Detect which cell encompasses the target text, then output its (x, y) center coordinate. 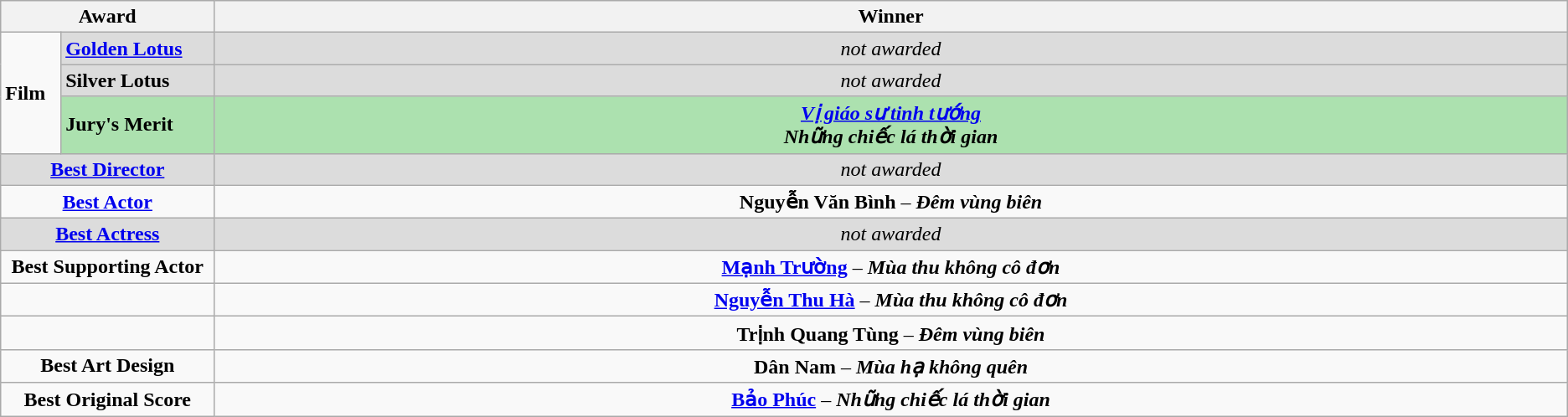
Jury's Merit (137, 125)
Vị giáo sư tinh tướngNhững chiếc lá thời gian (891, 125)
Best Art Design (107, 366)
Film (31, 93)
Trịnh Quang Tùng – Đêm vùng biên (891, 333)
Winner (891, 17)
Best Actor (107, 202)
Silver Lotus (137, 80)
Nguyễn Văn Bình – Đêm vùng biên (891, 202)
Best Original Score (107, 399)
Best Supporting Actor (107, 267)
Bảo Phúc – Những chiếc lá thời gian (891, 399)
Golden Lotus (137, 49)
Nguyễn Thu Hà – Mùa thu không cô đơn (891, 300)
Best Director (107, 169)
Award (107, 17)
Dân Nam – Mùa hạ không quên (891, 366)
Best Actress (107, 234)
Mạnh Trường – Mùa thu không cô đơn (891, 267)
